Determine the (X, Y) coordinate at the center of the cell enclosing the given text.  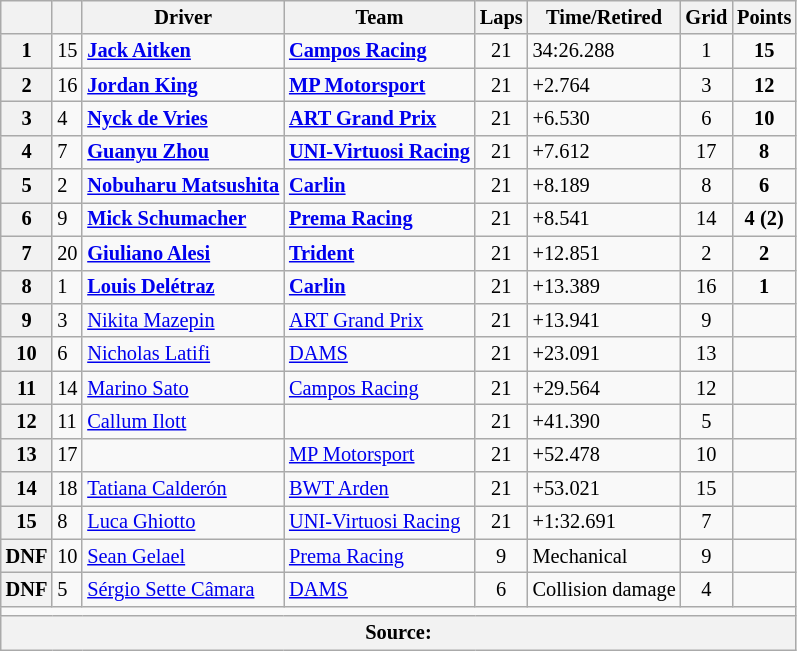
+6.530 (604, 118)
+1:32.691 (604, 522)
18 (67, 489)
+8.189 (604, 186)
Driver (183, 17)
Nikita Mazepin (183, 320)
+8.541 (604, 219)
34:26.288 (604, 51)
Collision damage (604, 589)
+13.389 (604, 287)
Time/Retired (604, 17)
+52.478 (604, 455)
Jack Aitken (183, 51)
+41.390 (604, 421)
+29.564 (604, 388)
Marino Sato (183, 388)
Points (764, 17)
Nyck de Vries (183, 118)
Nobuharu Matsushita (183, 186)
+2.764 (604, 85)
Source: (398, 633)
Sérgio Sette Câmara (183, 589)
4 (2) (764, 219)
Trident (380, 253)
+7.612 (604, 152)
Team (380, 17)
Guanyu Zhou (183, 152)
Louis Delétraz (183, 287)
Grid (707, 17)
BWT Arden (380, 489)
Sean Gelael (183, 556)
Luca Ghiotto (183, 522)
+53.021 (604, 489)
+12.851 (604, 253)
Jordan King (183, 85)
Mick Schumacher (183, 219)
20 (67, 253)
Mechanical (604, 556)
Giuliano Alesi (183, 253)
Nicholas Latifi (183, 354)
+13.941 (604, 320)
+23.091 (604, 354)
Laps (502, 17)
Tatiana Calderón (183, 489)
Callum Ilott (183, 421)
